Extract the [X, Y] coordinate from the center of the cell holding the provided text.  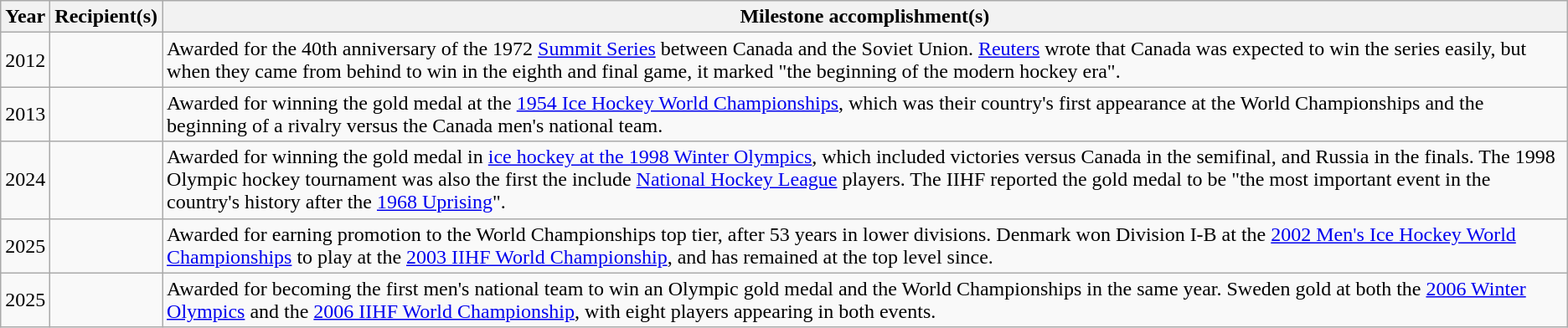
Recipient(s) [106, 17]
2024 [25, 180]
Year [25, 17]
Milestone accomplishment(s) [865, 17]
2012 [25, 60]
2013 [25, 114]
